Pinpoint the cell where the given text exists, returning its (X, Y) midpoint coordinate. 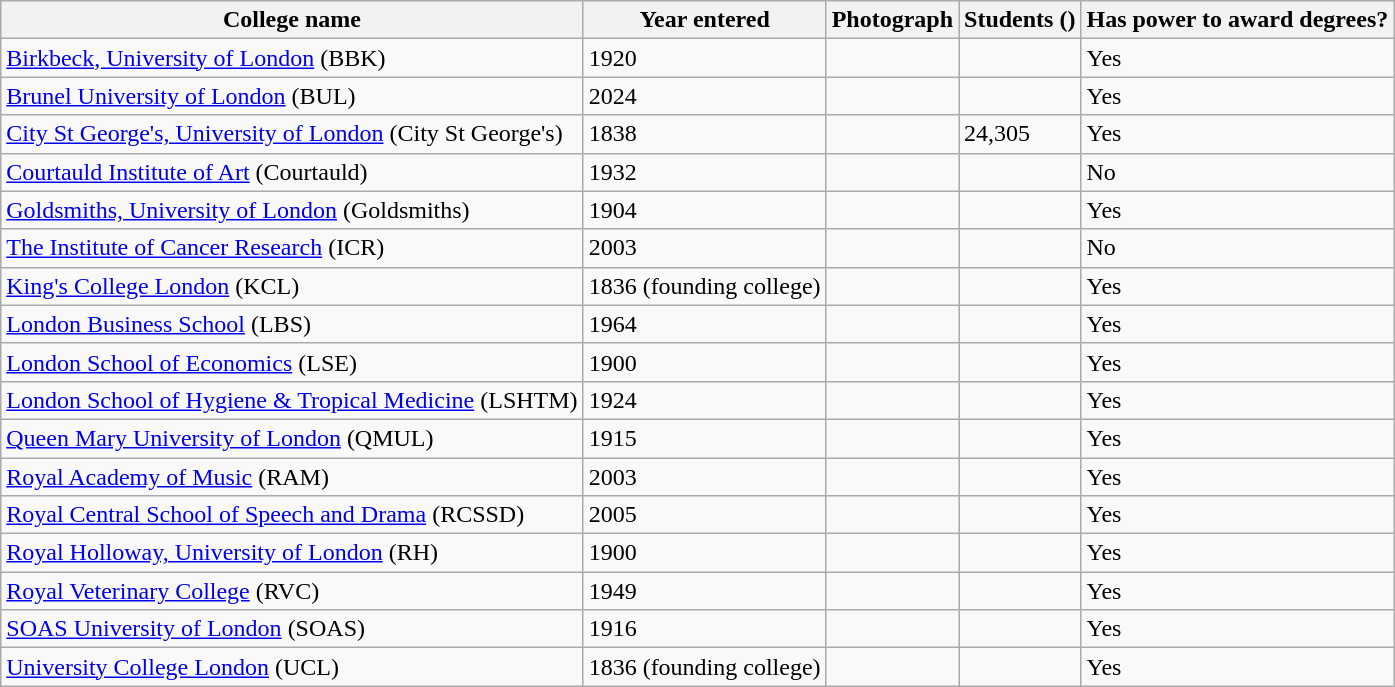
1964 (704, 324)
Photograph (892, 20)
Goldsmiths, University of London (Goldsmiths) (292, 210)
1916 (704, 629)
London Business School (LBS) (292, 324)
Royal Holloway, University of London (RH) (292, 553)
City St George's, University of London (City St George's) (292, 134)
1924 (704, 400)
King's College London (KCL) (292, 286)
1932 (704, 172)
Year entered (704, 20)
London School of Hygiene & Tropical Medicine (LSHTM) (292, 400)
The Institute of Cancer Research (ICR) (292, 248)
London School of Economics (LSE) (292, 362)
College name (292, 20)
2024 (704, 96)
1904 (704, 210)
1838 (704, 134)
SOAS University of London (SOAS) (292, 629)
Brunel University of London (BUL) (292, 96)
Students () (1020, 20)
Has power to award degrees? (1238, 20)
Courtauld Institute of Art (Courtauld) (292, 172)
University College London (UCL) (292, 667)
Royal Central School of Speech and Drama (RCSSD) (292, 515)
Queen Mary University of London (QMUL) (292, 438)
Royal Veterinary College (RVC) (292, 591)
1920 (704, 58)
24,305 (1020, 134)
1915 (704, 438)
2005 (704, 515)
1949 (704, 591)
Birkbeck, University of London (BBK) (292, 58)
Royal Academy of Music (RAM) (292, 477)
